Return the (x, y) coordinate for the center point of the cell that contains the specified text.  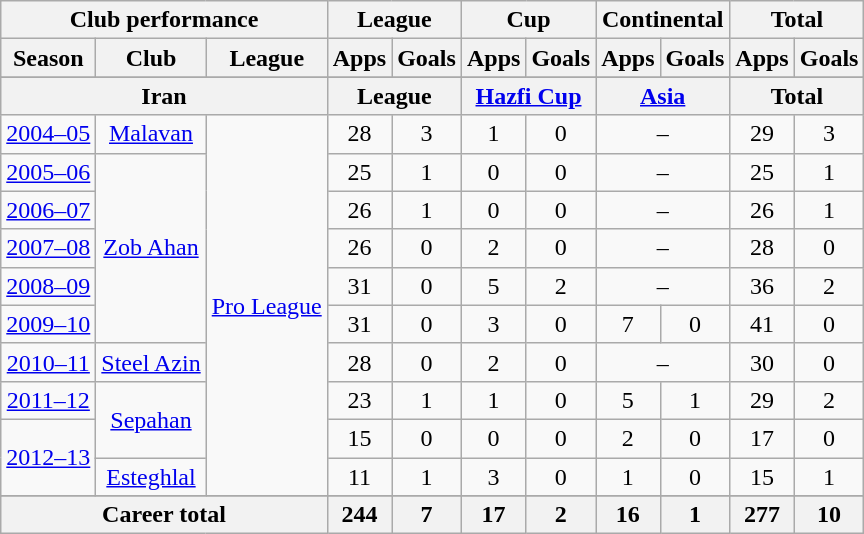
16 (628, 515)
2008–09 (48, 286)
Club performance (164, 20)
Iran (164, 96)
244 (359, 515)
Cup (528, 20)
Malavan (151, 134)
277 (762, 515)
36 (762, 286)
41 (762, 324)
30 (762, 362)
Steel Azin (151, 362)
2006–07 (48, 210)
Hazfi Cup (528, 96)
Asia (663, 96)
2004–05 (48, 134)
2012–13 (48, 457)
Zob Ahan (151, 248)
2007–08 (48, 248)
Continental (663, 20)
2011–12 (48, 400)
Sepahan (151, 419)
Club (151, 58)
2005–06 (48, 172)
11 (359, 477)
23 (359, 400)
2010–11 (48, 362)
Pro League (266, 306)
Esteghlal (151, 477)
Career total (164, 515)
2009–10 (48, 324)
10 (829, 515)
Season (48, 58)
